Output the [X, Y] coordinate of the center of the cell containing the given text.  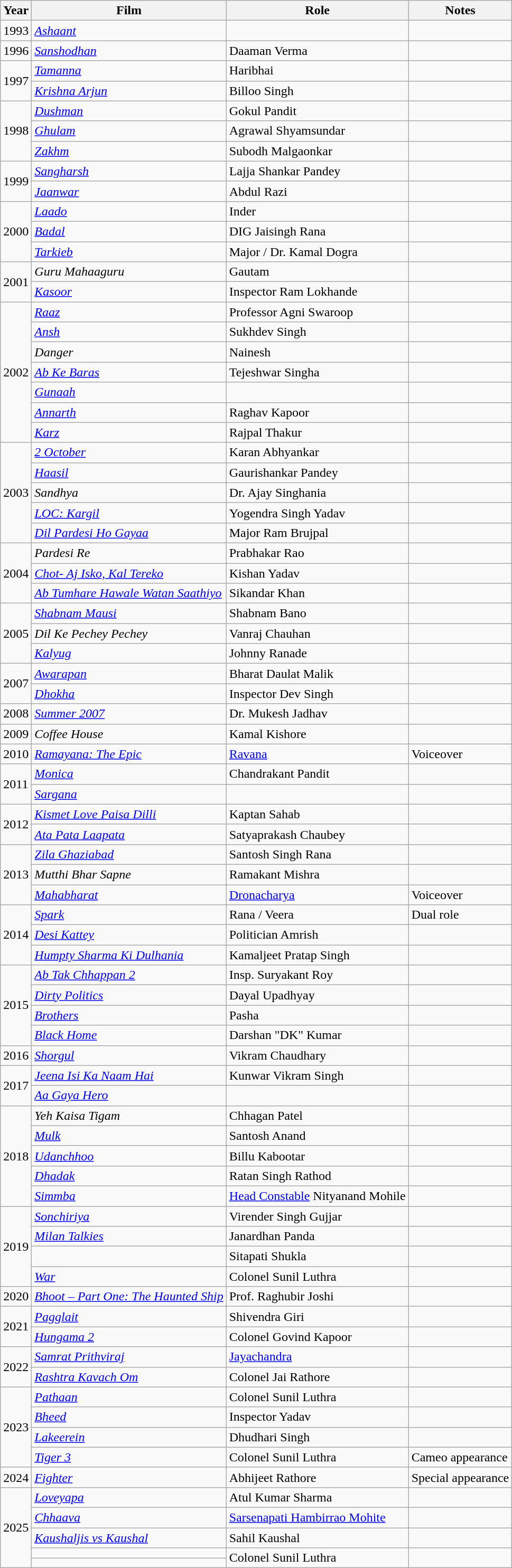
Dhokha [129, 694]
2007 [16, 684]
2024 [16, 1477]
Bhoot – Part One: The Haunted Ship [129, 1297]
Colonel Govind Kapoor [317, 1337]
Rajpal Thakur [317, 432]
2010 [16, 754]
Tejeshwar Singha [317, 372]
2001 [16, 282]
Kamal Kishore [317, 734]
Shabnam Bano [317, 613]
Dhudhari Singh [317, 1437]
Gaurishankar Pandey [317, 473]
Dil Ke Pechey Pechey [129, 634]
2021 [16, 1327]
Ab Ke Baras [129, 372]
Gautam [317, 272]
Ab Tak Chhappan 2 [129, 975]
Sikandar Khan [317, 593]
2018 [16, 1156]
Coffee House [129, 734]
Sangharsh [129, 171]
2023 [16, 1427]
Inder [317, 211]
Guru Mahaaguru [129, 272]
Hungama 2 [129, 1337]
2014 [16, 935]
Dayal Upadhyay [317, 995]
Abhijeet Rathore [317, 1477]
Sitapati Shukla [317, 1257]
Ashaant [129, 31]
Haasil [129, 473]
Mulk [129, 1136]
Chandrakant Pandit [317, 774]
Pasha [317, 1015]
2019 [16, 1246]
Major / Dr. Kamal Dogra [317, 252]
Lakeerein [129, 1437]
Gokul Pandit [317, 111]
Pagglait [129, 1317]
Laado [129, 211]
Shabnam Mausi [129, 613]
Atul Kumar Sharma [317, 1497]
War [129, 1277]
DIG Jaisingh Rana [317, 231]
2017 [16, 1085]
Nainesh [317, 352]
Prabhakar Rao [317, 553]
Simmba [129, 1196]
Mahabharat [129, 895]
Ratan Singh Rathod [317, 1176]
Bheed [129, 1417]
Colonel Jai Rathore [317, 1377]
Professor Agni Swaroop [317, 312]
Ghulam [129, 131]
Pathaan [129, 1397]
1997 [16, 81]
Dronacharya [317, 895]
Jeena Isi Ka Naam Hai [129, 1075]
Kunwar Vikram Singh [317, 1075]
Badal [129, 231]
Chhagan Patel [317, 1116]
Chhaava [129, 1517]
Gunaah [129, 392]
Zakhm [129, 151]
Satyaprakash Chaubey [317, 834]
Major Ram Brujpal [317, 533]
Vanraj Chauhan [317, 634]
2015 [16, 1005]
Pardesi Re [129, 553]
Awarapan [129, 674]
Spark [129, 915]
Sarsenapati Hambirrao Mohite [317, 1517]
Dhadak [129, 1176]
Shorgul [129, 1055]
Yeh Kaisa Tigam [129, 1116]
Ansh [129, 332]
2 October [129, 452]
Humpty Sharma Ki Dulhania [129, 955]
Subodh Malgaonkar [317, 151]
Head Constable Nityanand Mohile [317, 1196]
Rana / Veera [317, 915]
Udanchhoo [129, 1156]
Virender Singh Gujjar [317, 1216]
Dr. Ajay Singhania [317, 493]
2022 [16, 1367]
Shivendra Giri [317, 1317]
Loveyapa [129, 1497]
Tamanna [129, 71]
Kaptan Sahab [317, 814]
Janardhan Panda [317, 1236]
Desi Kattey [129, 935]
Vikram Chaudhary [317, 1055]
Ab Tumhare Hawale Watan Saathiyo [129, 593]
Bharat Daulat Malik [317, 674]
Sonchiriya [129, 1216]
Milan Talkies [129, 1236]
Tarkieb [129, 252]
Ramakant Mishra [317, 874]
Danger [129, 352]
Brothers [129, 1015]
Sanshodhan [129, 51]
2016 [16, 1055]
Billoo Singh [317, 91]
Sahil Kaushal [317, 1538]
2003 [16, 493]
Inspector Yadav [317, 1417]
Raaz [129, 312]
Monica [129, 774]
Rashtra Kavach Om [129, 1377]
Sargana [129, 794]
Black Home [129, 1035]
Dr. Mukesh Jadhav [317, 714]
2011 [16, 784]
Johnny Ranade [317, 654]
Cameo appearance [460, 1457]
Samrat Prithviraj [129, 1357]
Tiger 3 [129, 1457]
Krishna Arjun [129, 91]
Dushman [129, 111]
Daaman Verma [317, 51]
Notes [460, 11]
Sandhya [129, 493]
Darshan "DK" Kumar [317, 1035]
Dil Pardesi Ho Gayaa [129, 533]
Yogendra Singh Yadav [317, 513]
Ravana [317, 754]
Chot- Aj Isko, Kal Tereko [129, 573]
Kaushaljis vs Kaushal [129, 1538]
Karan Abhyankar [317, 452]
Abdul Razi [317, 191]
Annarth [129, 412]
2000 [16, 231]
LOC: Kargil [129, 513]
2004 [16, 573]
Inspector Dev Singh [317, 694]
Ata Pata Laapata [129, 834]
Politician Amrish [317, 935]
Sukhdev Singh [317, 332]
1999 [16, 181]
Santosh Anand [317, 1136]
Mutthi Bhar Sapne [129, 874]
Dirty Politics [129, 995]
Billu Kabootar [317, 1156]
Special appearance [460, 1477]
Haribhai [317, 71]
Dual role [460, 915]
Santosh Singh Rana [317, 854]
1996 [16, 51]
Agrawal Shyamsundar [317, 131]
2020 [16, 1297]
Year [16, 11]
2013 [16, 874]
1993 [16, 31]
2009 [16, 734]
Fighter [129, 1477]
Raghav Kapoor [317, 412]
2002 [16, 372]
Prof. Raghubir Joshi [317, 1297]
Jayachandra [317, 1357]
Inspector Ram Lokhande [317, 292]
Aa Gaya Hero [129, 1095]
Kishan Yadav [317, 573]
2012 [16, 824]
Kalyug [129, 654]
1998 [16, 131]
2008 [16, 714]
Lajja Shankar Pandey [317, 171]
Kasoor [129, 292]
Film [129, 11]
Zila Ghaziabad [129, 854]
Summer 2007 [129, 714]
2025 [16, 1527]
2005 [16, 634]
Kamaljeet Pratap Singh [317, 955]
Karz [129, 432]
Role [317, 11]
Ramayana: The Epic [129, 754]
Kismet Love Paisa Dilli [129, 814]
Insp. Suryakant Roy [317, 975]
Jaanwar [129, 191]
